Output the [x, y] coordinate of the center of the cell containing the given text.  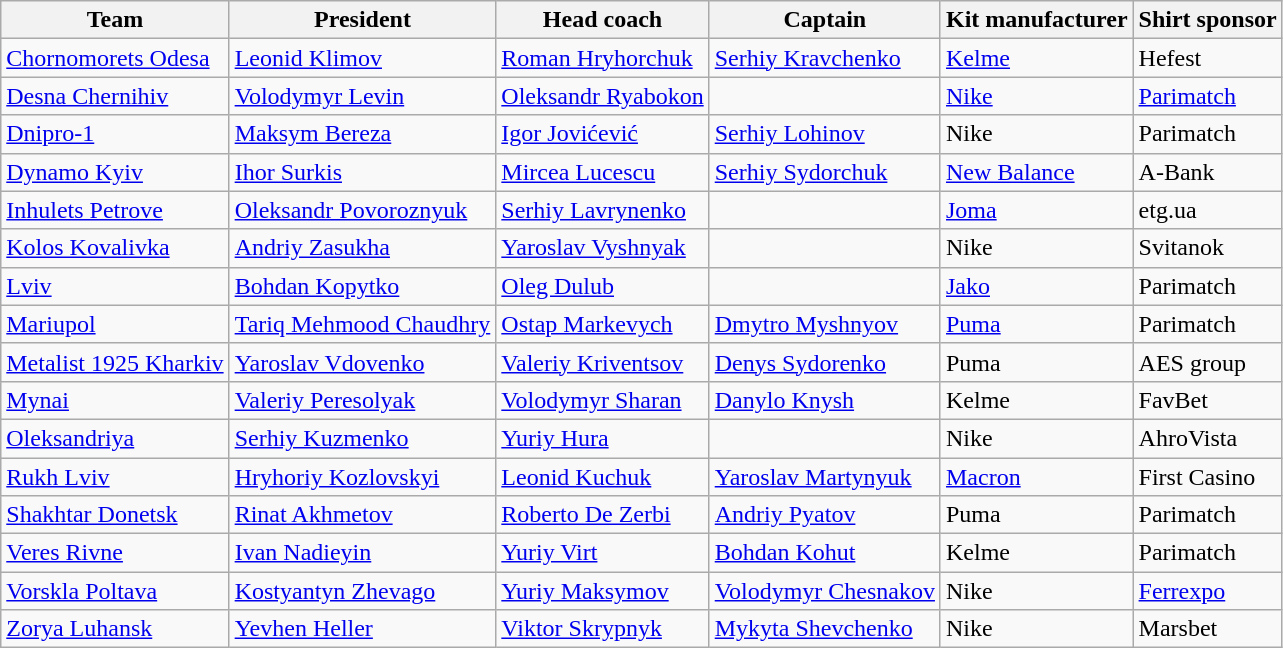
Ihor Surkis [362, 172]
Yuriy Maksymov [602, 591]
Head coach [602, 20]
Kolos Kovalivka [115, 248]
First Casino [1208, 477]
Oleksandriya [115, 438]
Serhiy Lavrynenko [602, 210]
Andriy Zasukha [362, 248]
Lviv [115, 286]
AES group [1208, 362]
Andriy Pyatov [824, 515]
Dynamo Kyiv [115, 172]
Dnipro-1 [115, 134]
Valeriy Peresolyak [362, 400]
Serhiy Kuzmenko [362, 438]
Serhiy Kravchenko [824, 58]
Volodymyr Levin [362, 96]
Marsbet [1208, 629]
Joma [1036, 210]
etg.ua [1208, 210]
Yaroslav Vyshnyak [602, 248]
President [362, 20]
Mykyta Shevchenko [824, 629]
Vorskla Poltava [115, 591]
Serhiy Lohinov [824, 134]
Hryhoriy Kozlovskyi [362, 477]
New Balance [1036, 172]
Ostap Markevych [602, 324]
Roberto De Zerbi [602, 515]
Captain [824, 20]
Chornomorets Odesa [115, 58]
FavBet [1208, 400]
Shakhtar Donetsk [115, 515]
Shirt sponsor [1208, 20]
Denys Sydorenko [824, 362]
Oleg Dulub [602, 286]
Hefest [1208, 58]
Rukh Lviv [115, 477]
Ferrexpo [1208, 591]
Mircea Lucescu [602, 172]
Yuriy Hura [602, 438]
Desna Chernihiv [115, 96]
Metalist 1925 Kharkiv [115, 362]
Bohdan Kopytko [362, 286]
Mynai [115, 400]
Svitanok [1208, 248]
Rinat Akhmetov [362, 515]
Yuriy Virt [602, 553]
Tariq Mehmood Chaudhry [362, 324]
Kostyantyn Zhevago [362, 591]
Roman Hryhorchuk [602, 58]
A-Bank [1208, 172]
Bohdan Kohut [824, 553]
Igor Jovićević [602, 134]
Dmytro Myshnyov [824, 324]
Yevhen Heller [362, 629]
Volodymyr Sharan [602, 400]
Leonid Klimov [362, 58]
Volodymyr Chesnakov [824, 591]
Kit manufacturer [1036, 20]
Ivan Nadieyin [362, 553]
Inhulets Petrove [115, 210]
Valeriy Kriventsov [602, 362]
Oleksandr Ryabokon [602, 96]
Yaroslav Vdovenko [362, 362]
Serhiy Sydorchuk [824, 172]
Veres Rivne [115, 553]
Yaroslav Martynyuk [824, 477]
Macron [1036, 477]
Oleksandr Povoroznyuk [362, 210]
Jako [1036, 286]
Danylo Knysh [824, 400]
Mariupol [115, 324]
Team [115, 20]
AhroVista [1208, 438]
Viktor Skrypnyk [602, 629]
Leonid Kuchuk [602, 477]
Zorya Luhansk [115, 629]
Maksym Bereza [362, 134]
